Output the [x, y] coordinate of the center of the cell containing the given text.  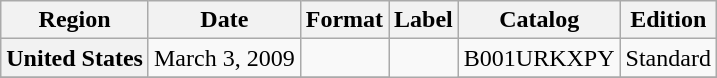
Standard [668, 58]
Label [424, 20]
United States [75, 58]
Catalog [539, 20]
March 3, 2009 [224, 58]
Region [75, 20]
Date [224, 20]
Edition [668, 20]
B001URKXPY [539, 58]
Format [344, 20]
